Determine the (x, y) coordinate at the center of the cell enclosing the given text.  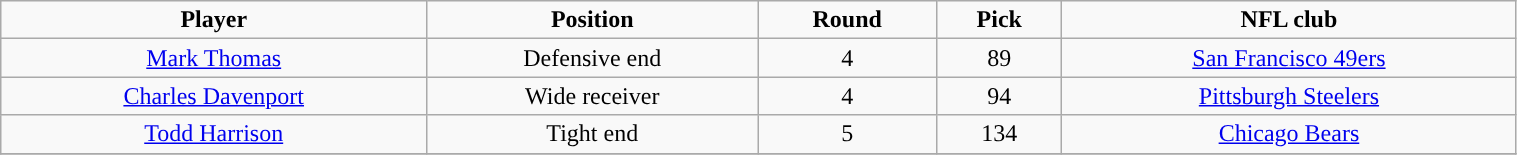
Player (214, 20)
5 (848, 134)
San Francisco 49ers (1289, 58)
Defensive end (592, 58)
NFL club (1289, 20)
Round (848, 20)
Wide receiver (592, 96)
134 (1000, 134)
89 (1000, 58)
Tight end (592, 134)
Chicago Bears (1289, 134)
Todd Harrison (214, 134)
Pittsburgh Steelers (1289, 96)
Pick (1000, 20)
94 (1000, 96)
Charles Davenport (214, 96)
Mark Thomas (214, 58)
Position (592, 20)
